Return the [X, Y] coordinate for the center point of the cell that contains the specified text.  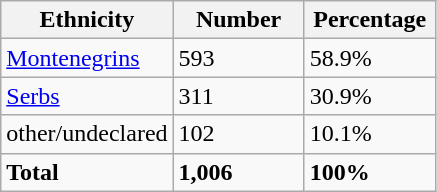
1,006 [238, 172]
other/undeclared [87, 134]
593 [238, 58]
311 [238, 96]
10.1% [370, 134]
Percentage [370, 20]
Montenegrins [87, 58]
58.9% [370, 58]
102 [238, 134]
Ethnicity [87, 20]
100% [370, 172]
Number [238, 20]
Serbs [87, 96]
Total [87, 172]
30.9% [370, 96]
